Return the (x, y) coordinate for the center point of the cell that contains the specified text.  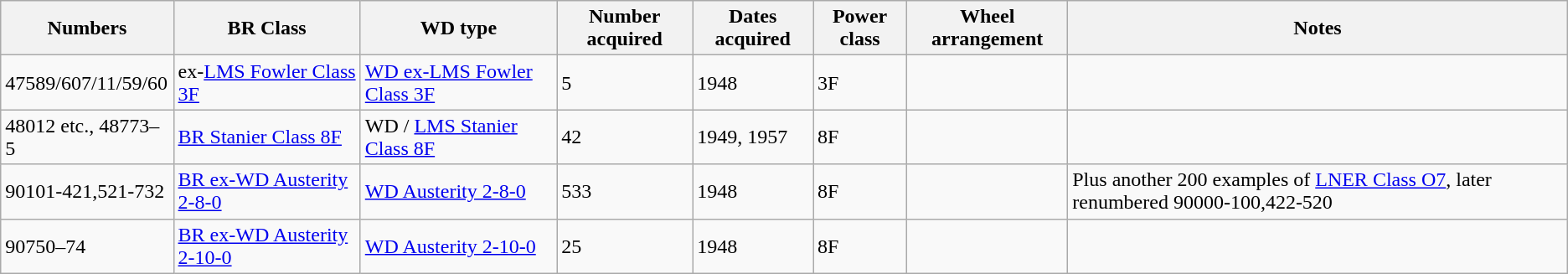
Numbers (87, 28)
BR Stanier Class 8F (266, 137)
Wheel arrangement (988, 28)
3F (860, 82)
ex-LMS Fowler Class 3F (266, 82)
533 (625, 191)
WD ex-LMS Fowler Class 3F (458, 82)
BR ex-WD Austerity 2-8-0 (266, 191)
BR Class (266, 28)
47589/607/11/59/60 (87, 82)
Dates acquired (753, 28)
25 (625, 246)
5 (625, 82)
WD / LMS Stanier Class 8F (458, 137)
Plus another 200 examples of LNER Class O7, later renumbered 90000-100,422-520 (1318, 191)
WD Austerity 2-10-0 (458, 246)
WD type (458, 28)
90750–74 (87, 246)
BR ex-WD Austerity 2-10-0 (266, 246)
90101-421,521-732 (87, 191)
Notes (1318, 28)
Power class (860, 28)
1949, 1957 (753, 137)
Number acquired (625, 28)
42 (625, 137)
48012 etc., 48773–5 (87, 137)
WD Austerity 2-8-0 (458, 191)
